Find where the given text appears and provide that cell's center as (x, y) coordinate. 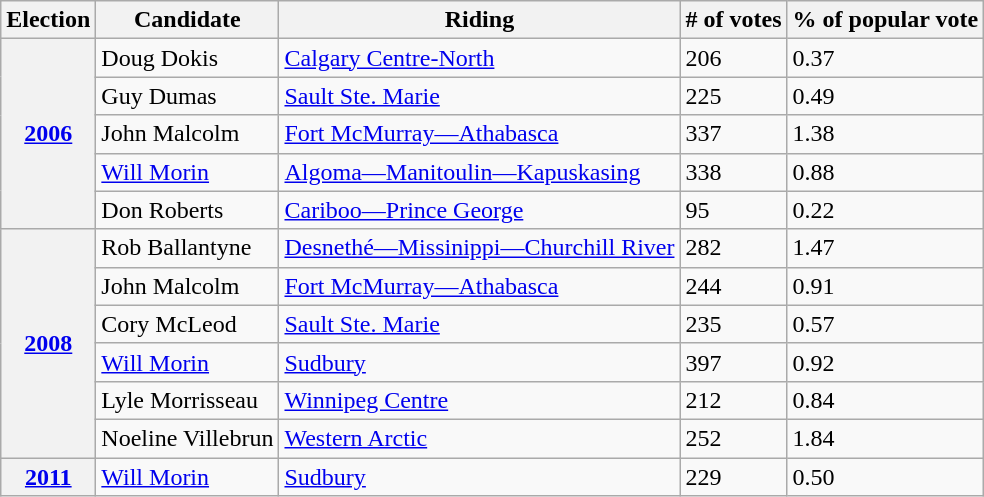
0.92 (886, 362)
Algoma—Manitoulin—Kapuskasing (480, 172)
397 (734, 362)
229 (734, 477)
Riding (480, 20)
Election (48, 20)
244 (734, 286)
212 (734, 400)
95 (734, 210)
0.57 (886, 324)
1.84 (886, 438)
Guy Dumas (188, 96)
# of votes (734, 20)
1.38 (886, 134)
Desnethé—Missinippi—Churchill River (480, 248)
Candidate (188, 20)
0.49 (886, 96)
0.37 (886, 58)
225 (734, 96)
338 (734, 172)
2011 (48, 477)
0.50 (886, 477)
Noeline Villebrun (188, 438)
Doug Dokis (188, 58)
2006 (48, 134)
2008 (48, 343)
Lyle Morrisseau (188, 400)
Calgary Centre-North (480, 58)
Rob Ballantyne (188, 248)
206 (734, 58)
235 (734, 324)
Western Arctic (480, 438)
1.47 (886, 248)
0.91 (886, 286)
Winnipeg Centre (480, 400)
% of popular vote (886, 20)
0.84 (886, 400)
0.88 (886, 172)
Cory McLeod (188, 324)
0.22 (886, 210)
Cariboo—Prince George (480, 210)
Don Roberts (188, 210)
337 (734, 134)
252 (734, 438)
282 (734, 248)
